Detect which cell encompasses the target text, then output its [x, y] center coordinate. 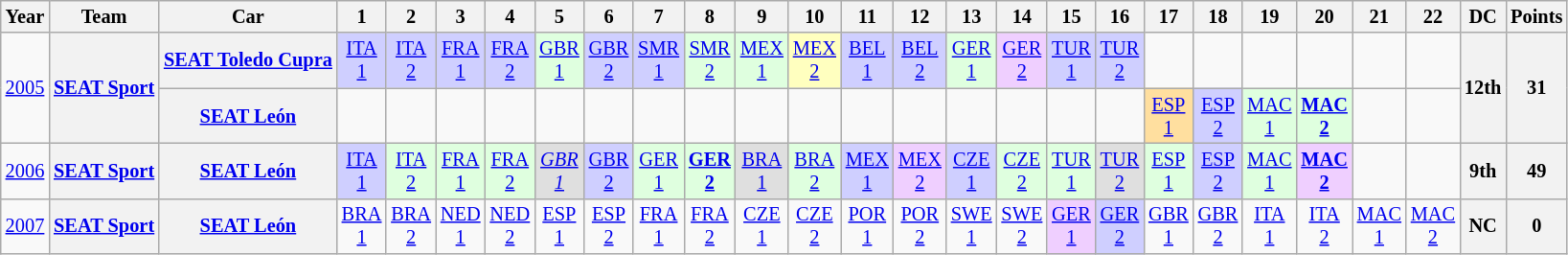
SMR1 [659, 60]
Year [25, 16]
17 [1169, 16]
POR1 [868, 226]
SWE1 [971, 226]
0 [1536, 226]
18 [1218, 16]
49 [1536, 171]
POR2 [920, 226]
15 [1071, 16]
3 [461, 16]
NC [1483, 226]
19 [1269, 16]
10 [814, 16]
BEL2 [920, 60]
BEL1 [868, 60]
13 [971, 16]
31 [1536, 88]
NED2 [511, 226]
Points [1536, 16]
9 [762, 16]
SMR2 [710, 60]
11 [868, 16]
14 [1023, 16]
SEAT Toledo Cupra [248, 60]
Team [103, 16]
21 [1379, 16]
1 [362, 16]
7 [659, 16]
Car [248, 16]
SWE2 [1023, 226]
5 [559, 16]
22 [1433, 16]
NED1 [461, 226]
6 [609, 16]
2 [411, 16]
16 [1120, 16]
2007 [25, 226]
2006 [25, 171]
20 [1324, 16]
8 [710, 16]
4 [511, 16]
9th [1483, 171]
12th [1483, 88]
2005 [25, 88]
12 [920, 16]
DC [1483, 16]
